Capture the cell that displays the provided text and extract its [x, y] central coordinate. 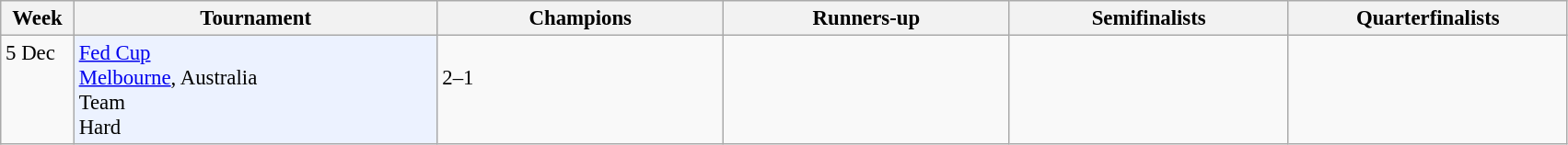
Week [38, 18]
Champions [580, 18]
5 Dec [38, 90]
2–1 [580, 90]
Tournament [256, 18]
Quarterfinalists [1427, 18]
Runners-up [867, 18]
Fed CupMelbourne, AustraliaTeam Hard [256, 90]
Semifinalists [1149, 18]
